Identify which cell holds the provided text, then report its (X, Y) central coordinate. 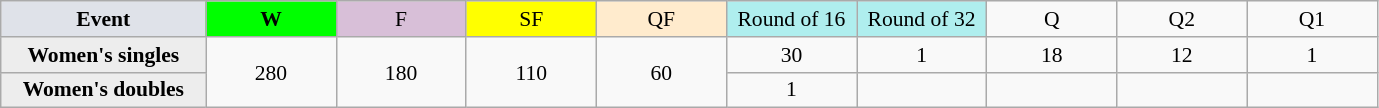
F (401, 19)
180 (401, 72)
60 (661, 72)
Round of 16 (791, 19)
Event (104, 19)
W (271, 19)
18 (1052, 55)
QF (661, 19)
280 (271, 72)
SF (531, 19)
Round of 32 (921, 19)
Women's doubles (104, 90)
30 (791, 55)
110 (531, 72)
Q (1052, 19)
Q1 (1312, 19)
12 (1182, 55)
Women's singles (104, 55)
Q2 (1182, 19)
